Identify which cell holds the provided text, then report its [X, Y] central coordinate. 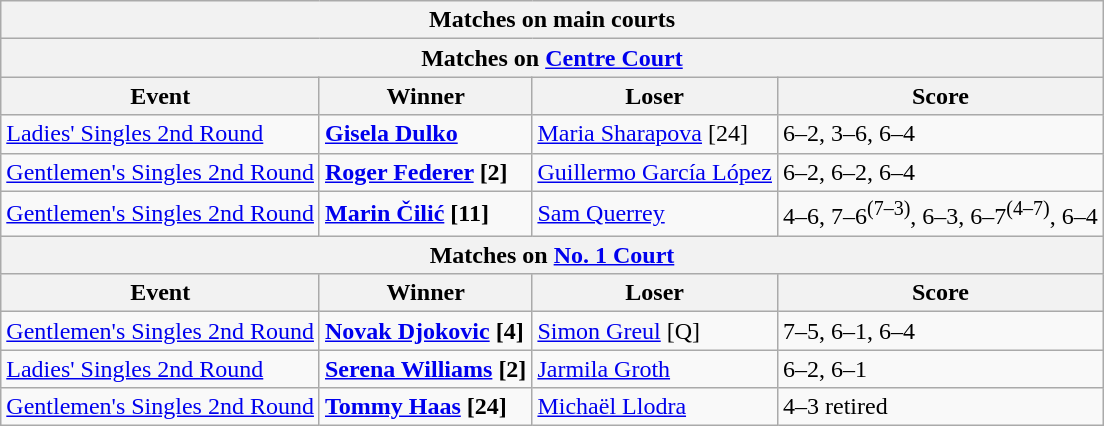
4–3 retired [941, 407]
Maria Sharapova [24] [655, 134]
6–2, 6–1 [941, 369]
Marin Čilić [11] [425, 214]
Tommy Haas [24] [425, 407]
Matches on No. 1 Court [552, 255]
Gisela Dulko [425, 134]
Guillermo García López [655, 172]
4–6, 7–6(7–3), 6–3, 6–7(4–7), 6–4 [941, 214]
6–2, 3–6, 6–4 [941, 134]
Michaël Llodra [655, 407]
Roger Federer [2] [425, 172]
Novak Djokovic [4] [425, 331]
7–5, 6–1, 6–4 [941, 331]
Serena Williams [2] [425, 369]
Matches on Centre Court [552, 58]
Simon Greul [Q] [655, 331]
6–2, 6–2, 6–4 [941, 172]
Sam Querrey [655, 214]
Matches on main courts [552, 20]
Jarmila Groth [655, 369]
